Output the (X, Y) coordinate of the center of the cell containing the given text.  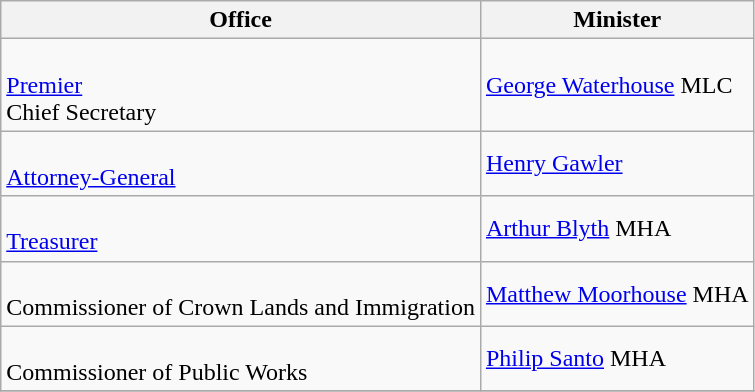
Commissioner of Public Works (241, 358)
Matthew Moorhouse MHA (617, 294)
Treasurer (241, 228)
Arthur Blyth MHA (617, 228)
George Waterhouse MLC (617, 85)
Minister (617, 20)
Premier Chief Secretary (241, 85)
Philip Santo MHA (617, 358)
Commissioner of Crown Lands and Immigration (241, 294)
Office (241, 20)
Attorney-General (241, 164)
Henry Gawler (617, 164)
